Identify which cell holds the provided text, then report its [x, y] central coordinate. 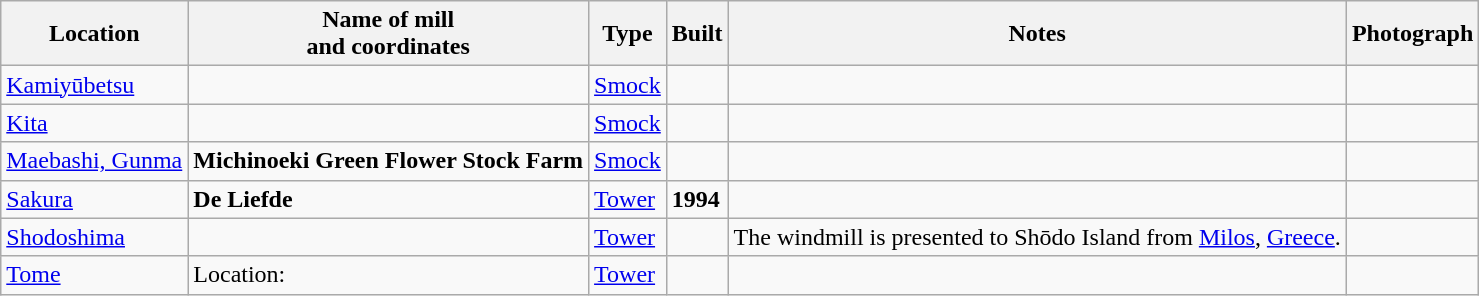
Kita [94, 123]
Shodoshima [94, 237]
Notes [1037, 34]
Name of milland coordinates [388, 34]
De Liefde [388, 199]
Built [697, 34]
Location [94, 34]
Michinoeki Green Flower Stock Farm [388, 161]
Location: [388, 275]
Kamiyūbetsu [94, 85]
Tome [94, 275]
Type [628, 34]
Maebashi, Gunma [94, 161]
The windmill is presented to Shōdo Island from Milos, Greece. [1037, 237]
1994 [697, 199]
Photograph [1412, 34]
Sakura [94, 199]
